Scan for the cell matching the given text and deliver its (X, Y) coordinate at center. 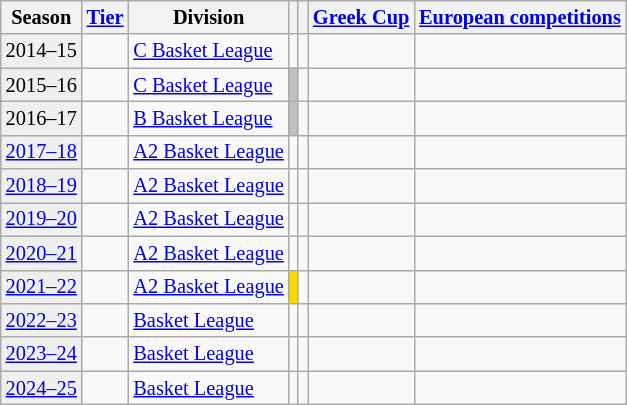
European competitions (520, 17)
Season (42, 17)
2024–25 (42, 388)
2015–16 (42, 85)
Division (208, 17)
2020–21 (42, 253)
Tier (106, 17)
2023–24 (42, 354)
2017–18 (42, 152)
Greek Cup (361, 17)
2021–22 (42, 287)
2016–17 (42, 118)
B Basket League (208, 118)
2019–20 (42, 219)
2018–19 (42, 186)
2014–15 (42, 51)
2022–23 (42, 320)
